Return (x, y) of the center of cell containing provided text 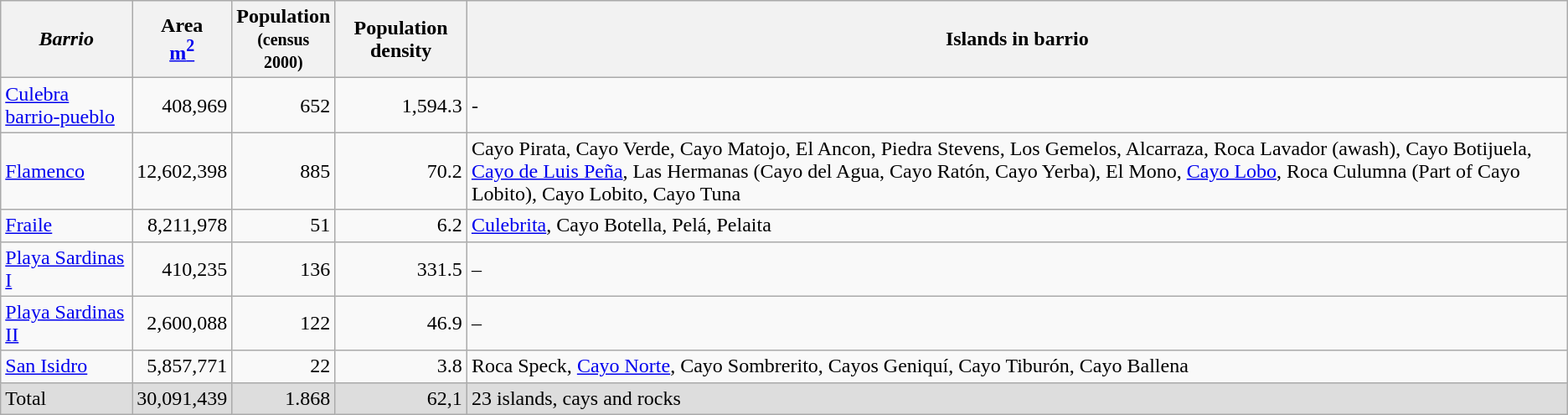
408,969 (183, 106)
Flamenco (67, 171)
62,1 (401, 398)
Culebra barrio-pueblo (67, 106)
Barrio (67, 39)
Playa Sardinas I (67, 268)
22 (283, 366)
46.9 (401, 324)
1,594.3 (401, 106)
136 (283, 268)
- (1017, 106)
30,091,439 (183, 398)
885 (283, 171)
410,235 (183, 268)
70.2 (401, 171)
5,857,771 (183, 366)
Roca Speck, Cayo Norte, Cayo Sombrerito, Cayos Geniquí, Cayo Tiburón, Cayo Ballena (1017, 366)
652 (283, 106)
331.5 (401, 268)
San Isidro (67, 366)
3.8 (401, 366)
12,602,398 (183, 171)
Fraile (67, 226)
Total (67, 398)
Culebrita, Cayo Botella, Pelá, Pelaita (1017, 226)
Aream2 (183, 39)
Islands in barrio (1017, 39)
Population density (401, 39)
122 (283, 324)
Population(census2000) (283, 39)
8,211,978 (183, 226)
2,600,088 (183, 324)
1.868 (283, 398)
51 (283, 226)
6.2 (401, 226)
23 islands, cays and rocks (1017, 398)
Playa Sardinas II (67, 324)
